Search for the cell housing the specified text and yield its [x, y] center coordinate. 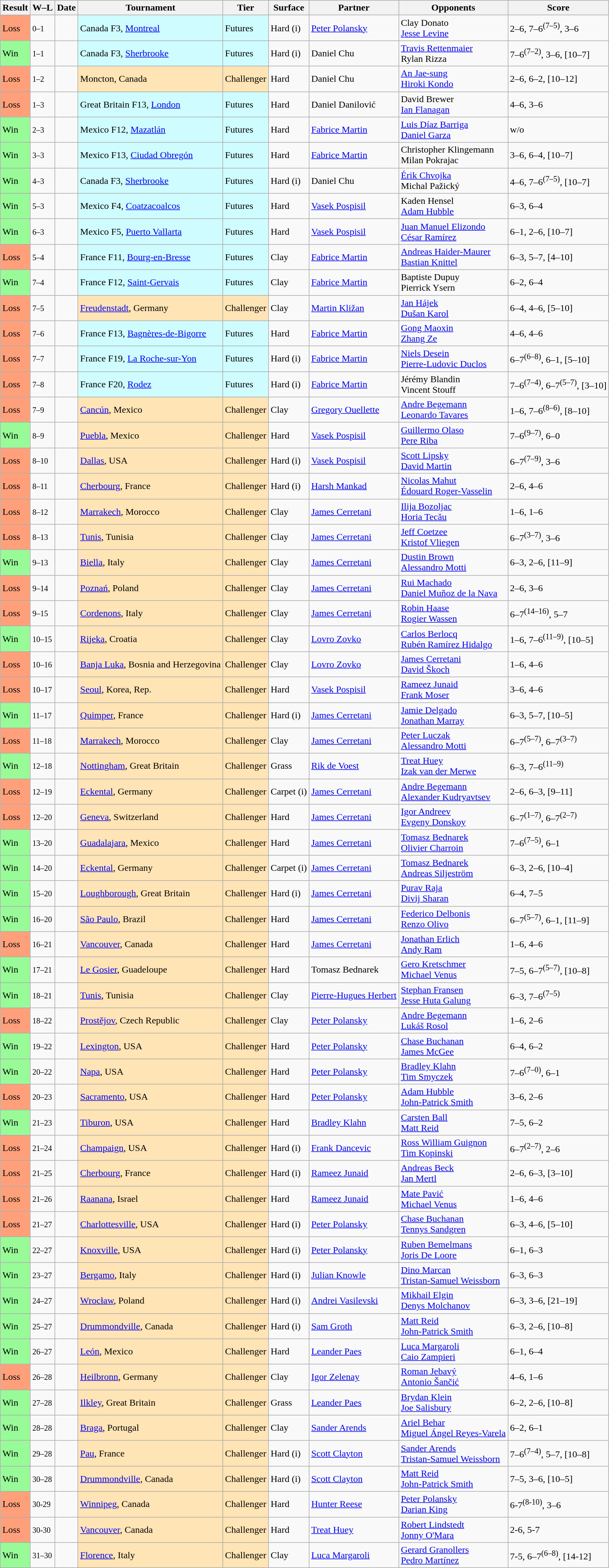
21–25 [42, 1174]
Cancún, Mexico [150, 410]
Pau, France [150, 1453]
Quimper, France [150, 715]
Great Britain F13, London [150, 104]
Mexico F4, Coatzacoalcos [150, 206]
21–27 [42, 1225]
6–2, 6–4 [559, 282]
6–3, 7–6(11–9) [559, 766]
18–21 [42, 995]
France F11, Bourg-en-Bresse [150, 257]
10–15 [42, 638]
Hunter Reese [354, 1504]
Peter Luczak Alessandro Motti [453, 741]
Jonathan Erlich Andy Ram [453, 944]
Carlos Berlocq Rubén Ramírez Hidalgo [453, 638]
7–6(9–7), 6–0 [559, 435]
6–7(6–8), 6–1, [5–10] [559, 359]
Canada F3, Montreal [150, 28]
4–6, 3–6 [559, 104]
15–20 [42, 894]
1–6, 7–6(8–6), [8–10] [559, 410]
W–L [42, 8]
23–27 [42, 1275]
6-7(8-10), 3–6 [559, 1504]
Kaden Hensel Adam Hubble [453, 206]
2–6, 7–6(7–5), 3–6 [559, 28]
Travis Rettenmaier Rylan Rizza [453, 53]
2-6, 5-7 [559, 1530]
Guillermo Olaso Pere Riba [453, 435]
James Cerretani David Škoch [453, 664]
Knoxville, USA [150, 1250]
7–6(7–5), 6–1 [559, 843]
6–3, 2–6, [11–9] [559, 563]
29–28 [42, 1453]
Bergamo, Italy [150, 1275]
13–20 [42, 843]
6–4, 4–6, [5–10] [559, 307]
León, Mexico [150, 1351]
Tier [246, 8]
Ilija Bozoljac Horia Tecău [453, 512]
26–27 [42, 1351]
Érik Chvojka Michal Pažický [453, 181]
Seoul, Korea, Rep. [150, 689]
12–19 [42, 792]
2–6, 3–6 [559, 588]
30-29 [42, 1504]
7-5, 6–7(6–8), [14-12] [559, 1555]
2–3 [42, 130]
8–13 [42, 537]
7–5, 6–7(5–7), [10–8] [559, 969]
Braga, Portugal [150, 1428]
6–7(3–7), 3–6 [559, 537]
Cordenons, Italy [150, 613]
21–26 [42, 1199]
Lexington, USA [150, 1046]
Andre Begemann Alexander Kudryavtsev [453, 792]
7–9 [42, 410]
France F19, La Roche-sur-Yon [150, 359]
Mate Pavić Michael Venus [453, 1199]
Result [15, 8]
Poznań, Poland [150, 588]
16–20 [42, 919]
Mikhail Elgin Denys Molchanov [453, 1300]
24–27 [42, 1300]
Luis Díaz Barriga Daniel Garza [453, 130]
7–5, 6–2 [559, 1122]
7–5, 3–6, [10–5] [559, 1479]
6–3, 6–4 [559, 206]
Peter Polansky Darian King [453, 1504]
Dallas, USA [150, 461]
21–23 [42, 1122]
Le Gosier, Guadeloupe [150, 969]
Gerard Granollers Pedro Martínez [453, 1555]
w/o [559, 130]
6–3, 5–7, [10–5] [559, 715]
Andrei Vasilevski [354, 1300]
6–7(14–16), 5–7 [559, 613]
Sacramento, USA [150, 1097]
Igor Zelenay [354, 1377]
Rameez Junaid Frank Moser [453, 689]
Ilkley, Great Britain [150, 1402]
Treat Huey [354, 1530]
5–4 [42, 257]
20–23 [42, 1097]
Carsten Ball Matt Reid [453, 1122]
12–20 [42, 817]
Andreas Haider-Maurer Bastian Knittel [453, 257]
Gero Kretschmer Michael Venus [453, 969]
An Jae-sung Hiroki Kondo [453, 79]
6–7(1–7), 6–7(2–7) [559, 817]
31–30 [42, 1555]
Rijeka, Croatia [150, 638]
São Paulo, Brazil [150, 919]
Scott Lipsky David Martin [453, 461]
Stephan Fransen Jesse Huta Galung [453, 995]
Julian Knowle [354, 1275]
1–6, 7–6(11–9), [10–5] [559, 638]
4–6, 1–6 [559, 1377]
2–6, 6–3, [3–10] [559, 1174]
Charlottesville, USA [150, 1225]
France F20, Rodez [150, 384]
3–6, 6–4, [10–7] [559, 155]
5–3 [42, 206]
1–6, 2–6 [559, 1020]
9–15 [42, 613]
6–3, 6–3 [559, 1275]
Daniel Danilović [354, 104]
7–6(7–4), 6–7(5–7), [3–10] [559, 384]
6–1, 2–6, [10–7] [559, 232]
Ruben Bemelmans Joris De Loore [453, 1250]
4–6, 4–6 [559, 333]
France F12, Saint-Gervais [150, 282]
8–12 [42, 512]
Federico Delbonis Renzo Olivo [453, 919]
6–2, 6–1 [559, 1428]
Andre Begemann Lukáš Rosol [453, 1020]
Nottingham, Great Britain [150, 766]
Jamie Delgado Jonathan Marray [453, 715]
19–22 [42, 1046]
7–6 [42, 333]
0–1 [42, 28]
Tomasz Bednarek [354, 969]
Andre Begemann Leonardo Tavares [453, 410]
Florence, Italy [150, 1555]
Banja Luka, Bosnia and Herzegovina [150, 664]
France F13, Bagnères-de-Bigorre [150, 333]
6–3, 4–6, [5–10] [559, 1225]
Gong Maoxin Zhang Ze [453, 333]
6–7(5–7), 6–7(3–7) [559, 741]
Tiburon, USA [150, 1122]
7–7 [42, 359]
Raanana, Israel [150, 1199]
Guadalajara, Mexico [150, 843]
7–4 [42, 282]
David Brewer Ian Flanagan [453, 104]
Robin Haase Rogier Wassen [453, 613]
Igor Andreev Evgeny Donskoy [453, 817]
9–13 [42, 563]
17–21 [42, 969]
6–7(7–9), 3–6 [559, 461]
6–4, 6–2 [559, 1046]
6–1, 6–4 [559, 1351]
Pierre-Hugues Herbert [354, 995]
Moncton, Canada [150, 79]
4–6, 7–6(7–5), [10–7] [559, 181]
Tomasz Bednarek Andreas Siljeström [453, 868]
Freudenstadt, Germany [150, 307]
1–2 [42, 79]
Niels Desein Pierre-Ludovic Duclos [453, 359]
8–11 [42, 486]
6–3 [42, 232]
3–3 [42, 155]
Jérémy Blandin Vincent Stouff [453, 384]
2–6, 6–2, [10–12] [559, 79]
10–17 [42, 689]
26–28 [42, 1377]
Adam Hubble John-Patrick Smith [453, 1097]
Bradley Klahn Tim Smyczek [453, 1071]
6–3, 3–6, [21–19] [559, 1300]
Mexico F5, Puerto Vallarta [150, 232]
Rik de Voest [354, 766]
7–6(7–0), 6–1 [559, 1071]
Score [559, 8]
Rui Machado Daniel Muñoz de la Nava [453, 588]
Frank Dancevic [354, 1148]
Baptiste Dupuy Pierrick Ysern [453, 282]
11–18 [42, 741]
Mexico F12, Mazatlán [150, 130]
7–6(7–4), 5–7, [10–8] [559, 1453]
Biella, Italy [150, 563]
Surface [289, 8]
Ariel Behar Miguel Ángel Reyes-Varela [453, 1428]
Mexico F13, Ciudad Obregón [150, 155]
22–27 [42, 1250]
Juan Manuel Elizondo César Ramírez [453, 232]
1–6, 1–6 [559, 512]
Gregory Ouellette [354, 410]
Date [67, 8]
Dino Marcan Tristan-Samuel Weissborn [453, 1275]
7–5 [42, 307]
Purav Raja Divij Sharan [453, 894]
Heilbronn, Germany [150, 1377]
27–28 [42, 1402]
8–10 [42, 461]
Jan Hájek Dušan Karol [453, 307]
Jeff Coetzee Kristof Vliegen [453, 537]
11–17 [42, 715]
2–6, 6–3, [9–11] [559, 792]
Christopher Klingemann Milan Pokrajac [453, 155]
Chase Buchanan James McGee [453, 1046]
Opponents [453, 8]
14–20 [42, 868]
Winnipeg, Canada [150, 1504]
2–6, 4–6 [559, 486]
Luca Margaroli [354, 1555]
Tomasz Bednarek Olivier Charroin [453, 843]
Andreas Beck Jan Mertl [453, 1174]
4–3 [42, 181]
Brydan Klein Joe Salisbury [453, 1402]
3–6, 2–6 [559, 1097]
28–28 [42, 1428]
Puebla, Mexico [150, 435]
6–3, 2–6, [10–4] [559, 868]
Wrocław, Poland [150, 1300]
Dustin Brown Alessandro Motti [453, 563]
Loughborough, Great Britain [150, 894]
6–4, 7–5 [559, 894]
1–1 [42, 53]
Roman Jebavý Antonio Šančić [453, 1377]
30–28 [42, 1479]
6–3, 2–6, [10–8] [559, 1326]
Harsh Mankad [354, 486]
Tournament [150, 8]
Champaign, USA [150, 1148]
1–3 [42, 104]
12–18 [42, 766]
Clay Donato Jesse Levine [453, 28]
25–27 [42, 1326]
6–7(2–7), 2–6 [559, 1148]
Sam Groth [354, 1326]
16–21 [42, 944]
9–14 [42, 588]
30-30 [42, 1530]
6–7(5–7), 6–1, [11–9] [559, 919]
Chase Buchanan Tennys Sandgren [453, 1225]
Prostějov, Czech Republic [150, 1020]
Martin Kližan [354, 307]
Robert Lindstedt Jonny O'Mara [453, 1530]
18–22 [42, 1020]
8–9 [42, 435]
7–8 [42, 384]
6–2, 2–6, [10–8] [559, 1402]
Nicolas Mahut Édouard Roger-Vasselin [453, 486]
7–6(7–2), 3–6, [10–7] [559, 53]
6–3, 5–7, [4–10] [559, 257]
Ross William Guignon Tim Kopinski [453, 1148]
Bradley Klahn [354, 1122]
Treat Huey Izak van der Merwe [453, 766]
6–3, 7–6(7–5) [559, 995]
10–16 [42, 664]
Napa, USA [150, 1071]
Geneva, Switzerland [150, 817]
20–22 [42, 1071]
Sander Arends Tristan-Samuel Weissborn [453, 1453]
21–24 [42, 1148]
Sander Arends [354, 1428]
Luca Margaroli Caio Zampieri [453, 1351]
Partner [354, 8]
3–6, 4–6 [559, 689]
6–1, 6–3 [559, 1250]
